From the cell containing the given text, extract its center point as (x, y) coordinate. 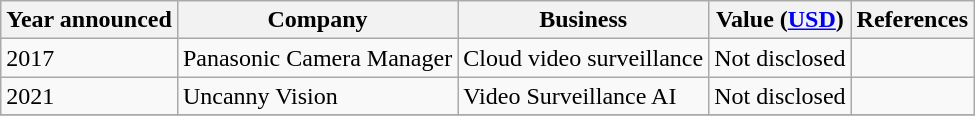
Company (317, 20)
Panasonic Camera Manager (317, 58)
Year announced (90, 20)
Cloud video surveillance (584, 58)
Value (USD) (780, 20)
References (912, 20)
Business (584, 20)
2017 (90, 58)
Video Surveillance AI (584, 96)
Uncanny Vision (317, 96)
2021 (90, 96)
